Locate the cell with the specified text and output its (X, Y) center coordinate. 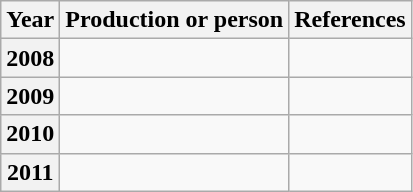
Year (30, 20)
Production or person (174, 20)
2009 (30, 96)
2010 (30, 134)
2011 (30, 172)
2008 (30, 58)
References (350, 20)
